Locate the cell with the specified text and output its (x, y) center coordinate. 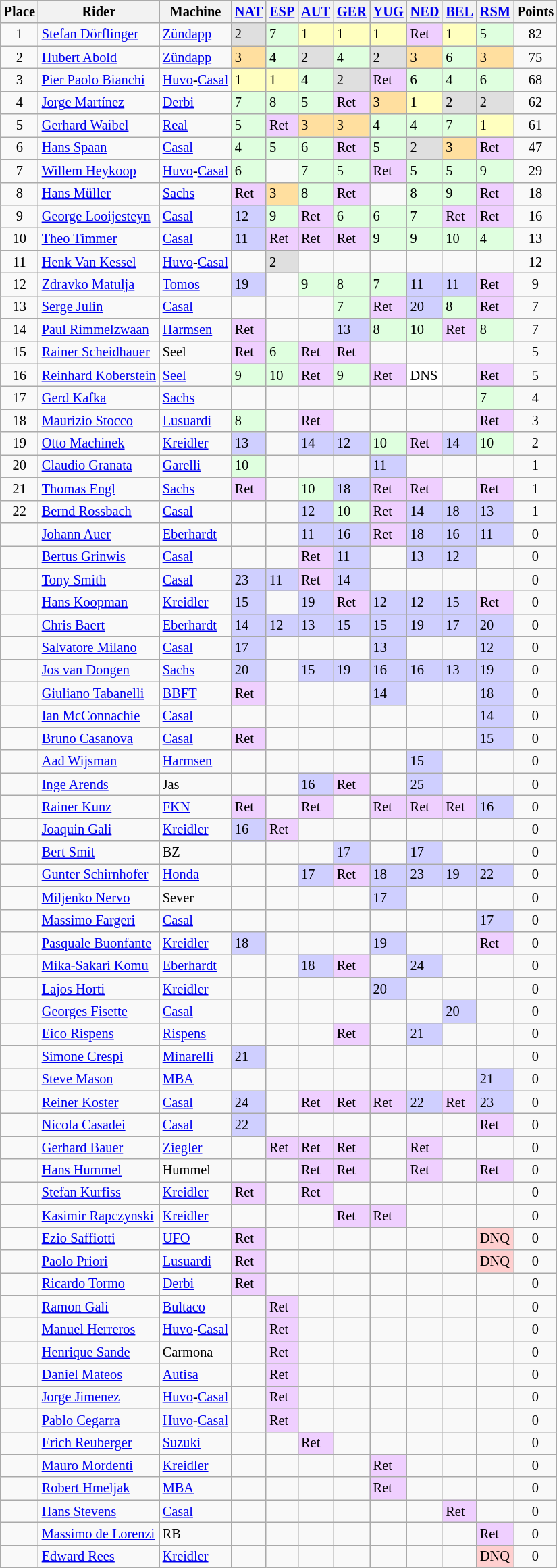
Lajos Horti (99, 989)
Real (196, 126)
Ian McConnachie (99, 716)
UFO (196, 1239)
Ramon Gali (99, 1307)
Kasimir Rapczynski (99, 1216)
Mauro Mordenti (99, 1465)
Massimo Fargeri (99, 921)
BZ (196, 853)
Bertus Grinwis (99, 557)
Pablo Cegarra (99, 1420)
Rainer Kunz (99, 807)
Ziegler (196, 1147)
Bruno Casanova (99, 738)
47 (535, 148)
Garelli (196, 466)
Ezio Saffiotti (99, 1239)
AUT (316, 11)
RSM (496, 11)
Carmona (196, 1352)
Suzuki (196, 1443)
Hans Koopman (99, 602)
75 (535, 57)
BEL (459, 11)
Honda (196, 875)
Points (535, 11)
Tony Smith (99, 580)
Erich Reuberger (99, 1443)
Gunter Schirnhofer (99, 875)
Autisa (196, 1375)
Gerhard Bauer (99, 1147)
Thomas Engl (99, 489)
GER (352, 11)
Chris Baert (99, 625)
Claudio Granata (99, 466)
Rispens (196, 1034)
Paolo Priori (99, 1261)
Hans Hummel (99, 1170)
Robert Hmeljak (99, 1488)
Daniel Mateos (99, 1375)
Pier Paolo Bianchi (99, 80)
62 (535, 103)
82 (535, 34)
Stefan Kurfiss (99, 1193)
Salvatore Milano (99, 648)
DNS (425, 375)
BBFT (196, 693)
Machine (196, 11)
Hans Spaan (99, 148)
YUG (389, 11)
NED (425, 11)
68 (535, 80)
Paul Rimmelzwaan (99, 330)
Rainer Scheidhauer (99, 352)
Serge Julin (99, 307)
Hummel (196, 1170)
RB (196, 1534)
Reinhard Koberstein (99, 375)
Place (20, 11)
Rider (99, 11)
Mika-Sakari Komu (99, 966)
Otto Machinek (99, 443)
Bert Smit (99, 853)
Aad Wijsman (99, 761)
Hans Müller (99, 194)
Giuliano Tabanelli (99, 693)
Eico Rispens (99, 1034)
Minarelli (196, 1057)
61 (535, 126)
Georges Fisette (99, 1011)
25 (425, 784)
Manuel Herreros (99, 1329)
Gerhard Waibel (99, 126)
Stefan Dörflinger (99, 34)
Edward Rees (99, 1557)
Reiner Koster (99, 1102)
NAT (248, 11)
Joaquin Gali (99, 830)
29 (535, 171)
Sever (196, 898)
George Looijesteyn (99, 216)
ESP (282, 11)
Johann Auer (99, 534)
Steve Mason (99, 1079)
Jorge Martínez (99, 103)
Pasquale Buonfante (99, 943)
Simone Crespi (99, 1057)
Hubert Abold (99, 57)
Henk Van Kessel (99, 262)
Jorge Jimenez (99, 1397)
Maurizio Stocco (99, 421)
Massimo de Lorenzi (99, 1534)
FKN (196, 807)
Tomos (196, 284)
Miljenko Nervo (99, 898)
Bultaco (196, 1307)
Ricardo Tormo (99, 1284)
Inge Arends (99, 784)
Nicola Casadei (99, 1125)
Zdravko Matulja (99, 284)
Jas (196, 784)
Hans Stevens (99, 1511)
Gerd Kafka (99, 398)
Henrique Sande (99, 1352)
Bernd Rossbach (99, 512)
Theo Timmer (99, 239)
Willem Heykoop (99, 171)
Jos van Dongen (99, 670)
